Identify which cell holds the provided text, then report its [X, Y] central coordinate. 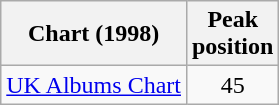
Peakposition [232, 34]
Chart (1998) [94, 34]
45 [232, 85]
UK Albums Chart [94, 85]
